Provide the (X, Y) coordinate of the cell's center where the given text is located.  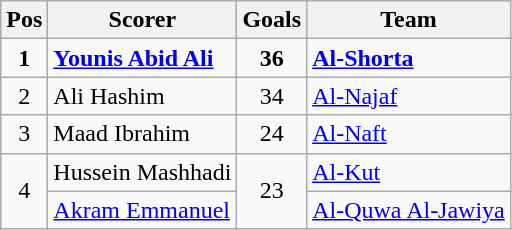
Al-Quwa Al-Jawiya (409, 210)
Goals (272, 20)
Maad Ibrahim (142, 134)
36 (272, 58)
Al-Naft (409, 134)
23 (272, 191)
24 (272, 134)
Younis Abid Ali (142, 58)
Team (409, 20)
3 (24, 134)
2 (24, 96)
Al-Shorta (409, 58)
34 (272, 96)
Akram Emmanuel (142, 210)
1 (24, 58)
Scorer (142, 20)
Ali Hashim (142, 96)
Al-Najaf (409, 96)
Pos (24, 20)
Hussein Mashhadi (142, 172)
4 (24, 191)
Al-Kut (409, 172)
